For the text-containing cell, return its midpoint in (X, Y) coordinate format. 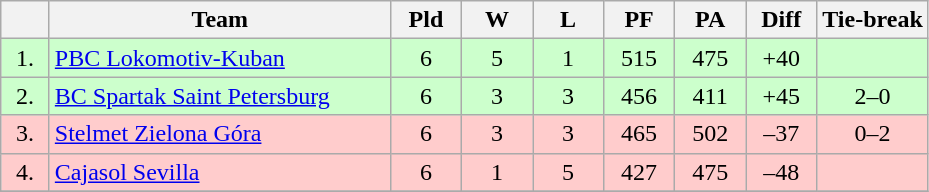
–37 (782, 134)
BC Spartak Saint Petersburg (220, 96)
PA (710, 20)
427 (640, 172)
W (496, 20)
2. (26, 96)
Stelmet Zielona Góra (220, 134)
Cajasol Sevilla (220, 172)
0–2 (873, 134)
Pld (426, 20)
2–0 (873, 96)
3. (26, 134)
465 (640, 134)
411 (710, 96)
+40 (782, 58)
502 (710, 134)
1. (26, 58)
4. (26, 172)
Tie-break (873, 20)
–48 (782, 172)
Team (220, 20)
456 (640, 96)
PBC Lokomotiv-Kuban (220, 58)
+45 (782, 96)
515 (640, 58)
Diff (782, 20)
PF (640, 20)
L (568, 20)
